Identify which cell holds the provided text, then report its (X, Y) central coordinate. 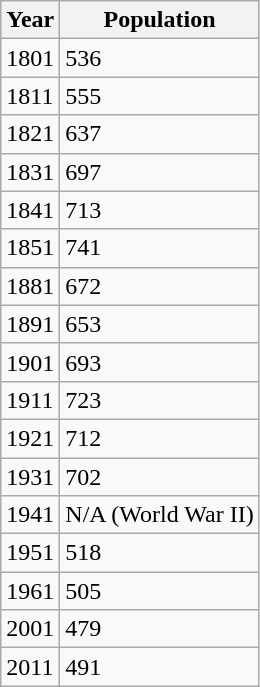
693 (160, 362)
637 (160, 134)
1841 (30, 210)
505 (160, 591)
702 (160, 477)
672 (160, 286)
1941 (30, 515)
741 (160, 248)
1961 (30, 591)
536 (160, 58)
N/A (World War II) (160, 515)
2011 (30, 667)
2001 (30, 629)
1881 (30, 286)
1911 (30, 400)
Year (30, 20)
Population (160, 20)
653 (160, 324)
479 (160, 629)
713 (160, 210)
1931 (30, 477)
1901 (30, 362)
697 (160, 172)
491 (160, 667)
1831 (30, 172)
1851 (30, 248)
1951 (30, 553)
555 (160, 96)
1891 (30, 324)
1801 (30, 58)
723 (160, 400)
518 (160, 553)
1821 (30, 134)
1921 (30, 438)
712 (160, 438)
1811 (30, 96)
